Detect which cell encompasses the target text, then output its [X, Y] center coordinate. 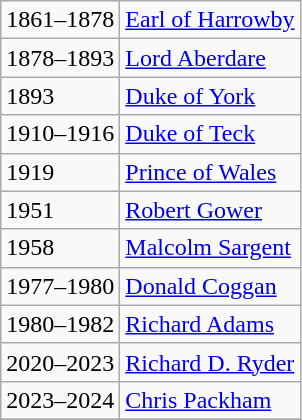
1951 [60, 210]
1861–1878 [60, 20]
Robert Gower [210, 210]
Malcolm Sargent [210, 248]
1919 [60, 172]
Earl of Harrowby [210, 20]
Lord Aberdare [210, 58]
Prince of Wales [210, 172]
1958 [60, 248]
2023–2024 [60, 400]
1878–1893 [60, 58]
Duke of Teck [210, 134]
Duke of York [210, 96]
1910–1916 [60, 134]
1980–1982 [60, 324]
Chris Packham [210, 400]
1977–1980 [60, 286]
Donald Coggan [210, 286]
Richard D. Ryder [210, 362]
2020–2023 [60, 362]
1893 [60, 96]
Richard Adams [210, 324]
